Locate the cell with the specified text and output its (x, y) center coordinate. 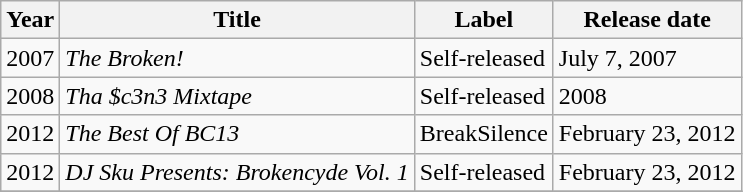
BreakSilence (484, 134)
Release date (647, 20)
July 7, 2007 (647, 58)
2007 (30, 58)
DJ Sku Presents: Brokencyde Vol. 1 (237, 172)
The Best Of BC13 (237, 134)
Label (484, 20)
Year (30, 20)
Tha $c3n3 Mixtape (237, 96)
The Broken! (237, 58)
Title (237, 20)
